Find where the given text appears and provide that cell's center as (X, Y) coordinate. 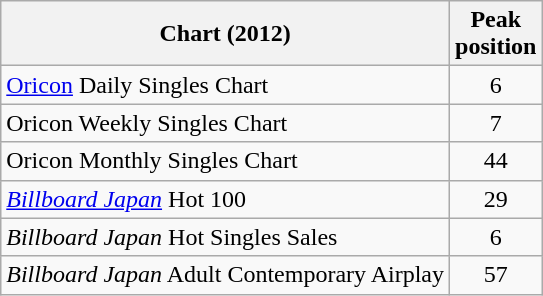
57 (496, 275)
Billboard Japan Hot Singles Sales (226, 237)
Chart (2012) (226, 34)
7 (496, 123)
29 (496, 199)
Oricon Daily Singles Chart (226, 85)
Peakposition (496, 34)
Oricon Monthly Singles Chart (226, 161)
Oricon Weekly Singles Chart (226, 123)
44 (496, 161)
Billboard Japan Hot 100 (226, 199)
Billboard Japan Adult Contemporary Airplay (226, 275)
